Return [x, y] of the center of cell containing provided text 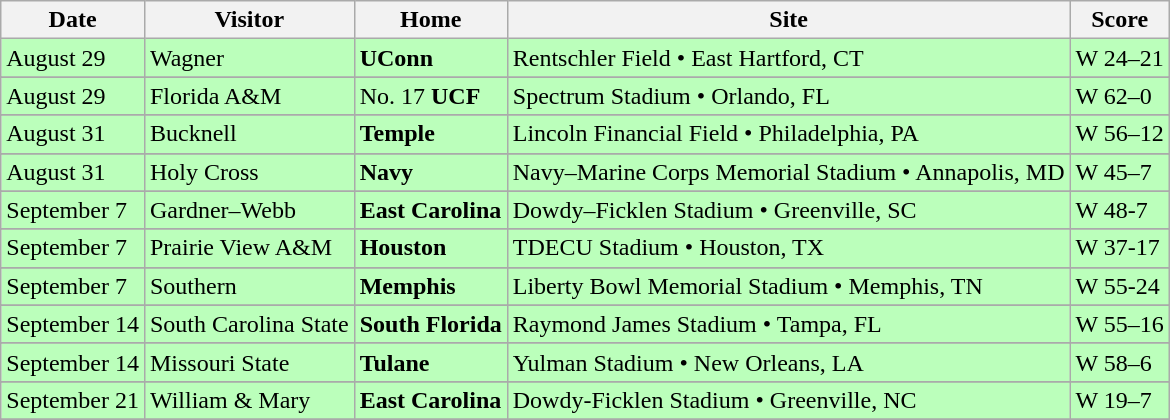
Rentschler Field • East Hartford, CT [788, 58]
W 55-24 [1120, 286]
September 21 [73, 400]
Lincoln Financial Field • Philadelphia, PA [788, 134]
W 58–6 [1120, 362]
Southern [249, 286]
Visitor [249, 20]
W 56–12 [1120, 134]
Raymond James Stadium • Tampa, FL [788, 324]
W 24–21 [1120, 58]
Home [430, 20]
Temple [430, 134]
William & Mary [249, 400]
Spectrum Stadium • Orlando, FL [788, 96]
W 19–7 [1120, 400]
South Florida [430, 324]
UConn [430, 58]
Dowdy–Ficklen Stadium • Greenville, SC [788, 210]
Holy Cross [249, 172]
W 45–7 [1120, 172]
Site [788, 20]
Date [73, 20]
No. 17 UCF [430, 96]
Liberty Bowl Memorial Stadium • Memphis, TN [788, 286]
Navy [430, 172]
Memphis [430, 286]
Bucknell [249, 134]
Gardner–Webb [249, 210]
TDECU Stadium • Houston, TX [788, 248]
South Carolina State [249, 324]
W 55–16 [1120, 324]
W 62–0 [1120, 96]
W 48-7 [1120, 210]
Prairie View A&M [249, 248]
W 37-17 [1120, 248]
Wagner [249, 58]
Houston [430, 248]
Florida A&M [249, 96]
Dowdy-Ficklen Stadium • Greenville, NC [788, 400]
Missouri State [249, 362]
Navy–Marine Corps Memorial Stadium • Annapolis, MD [788, 172]
Yulman Stadium • New Orleans, LA [788, 362]
Score [1120, 20]
Tulane [430, 362]
